From the cell containing the given text, extract its center point as (X, Y) coordinate. 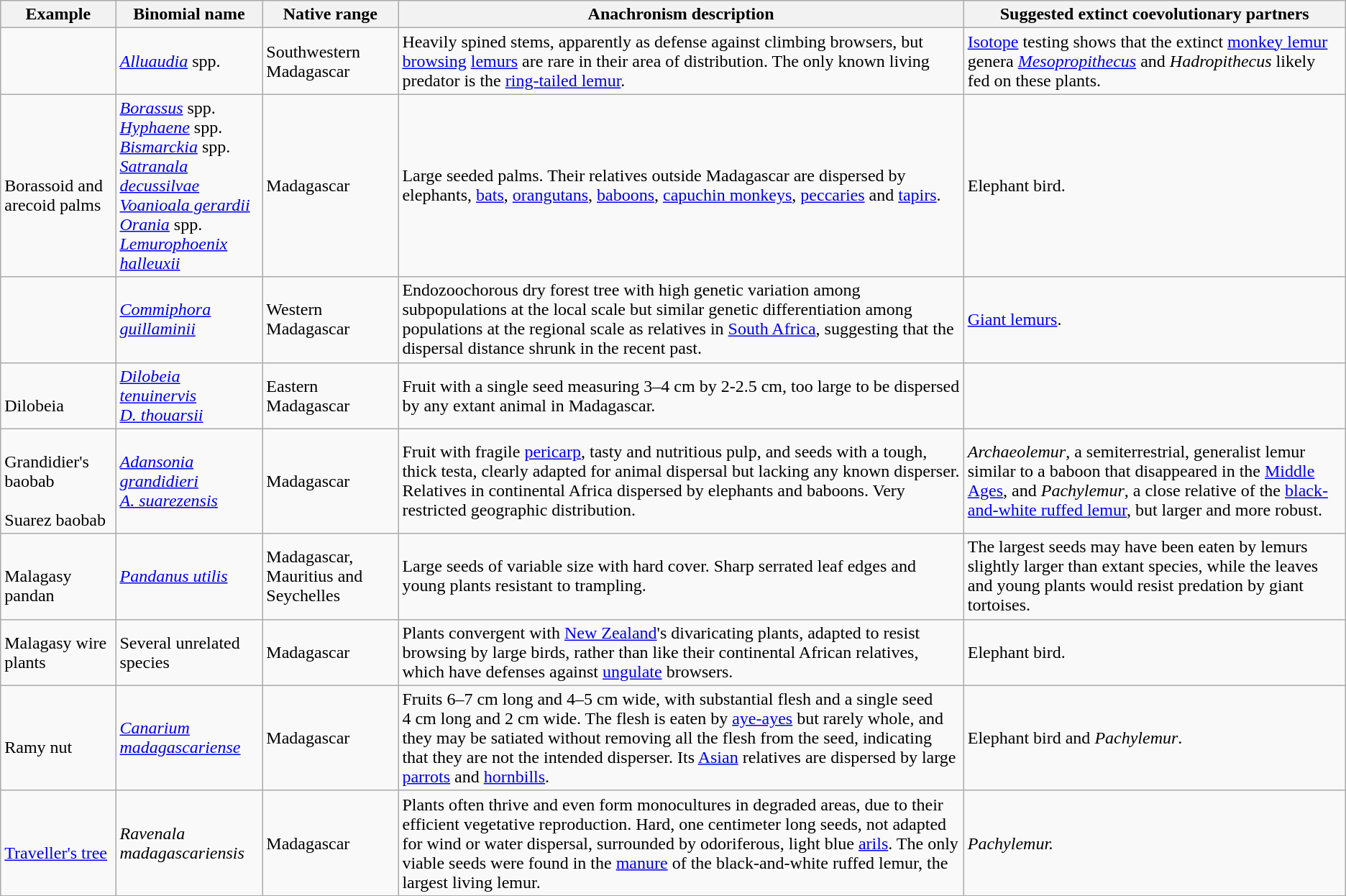
Borassus spp.Hyphaene spp.Bismarckia spp.Satranala decussilvaeVoanioala gerardiiOrania spp.Lemurophoenix halleuxii (189, 186)
Malagasy wire plants (58, 652)
Dilobeia tenuinervisD. thouarsii (189, 396)
Commiphora guillaminii (189, 319)
Ramy nut (58, 738)
Dilobeia (58, 396)
Eastern Madagascar (331, 396)
Madagascar, Mauritius and Seychelles (331, 577)
Malagasy pandan (58, 577)
Pachylemur. (1155, 843)
Canarium madagascariense (189, 738)
Borassoid and arecoid palms (58, 186)
Elephant bird and Pachylemur. (1155, 738)
Several unrelated species (189, 652)
Large seeded palms. Their relatives outside Madagascar are dispersed by elephants, bats, orangutans, baboons, capuchin monkeys, peccaries and tapirs. (681, 186)
Fruit with a single seed measuring 3–4 cm by 2-2.5 cm, too large to be dispersed by any extant animal in Madagascar. (681, 396)
Suggested extinct coevolutionary partners (1155, 14)
Ravenala madagascariensis (189, 843)
Southwestern Madagascar (331, 61)
Traveller's tree (58, 843)
Isotope testing shows that the extinct monkey lemur genera Mesopropithecus and Hadropithecus likely fed on these plants. (1155, 61)
Adansonia grandidieriA. suarezensis (189, 481)
Large seeds of variable size with hard cover. Sharp serrated leaf edges and young plants resistant to trampling. (681, 577)
Anachronism description (681, 14)
Native range (331, 14)
Giant lemurs. (1155, 319)
Example (58, 14)
Alluaudia spp. (189, 61)
Grandidier's baobabSuarez baobab (58, 481)
Binomial name (189, 14)
Western Madagascar (331, 319)
Pandanus utilis (189, 577)
